Return (X, Y) of the center of cell containing provided text 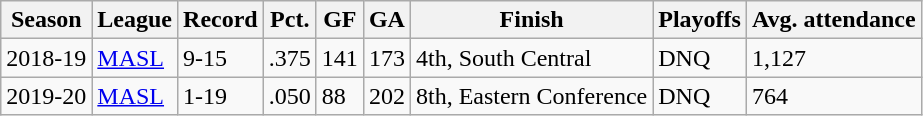
Record (221, 20)
GA (386, 20)
141 (340, 58)
Playoffs (700, 20)
88 (340, 96)
Pct. (290, 20)
173 (386, 58)
Finish (531, 20)
764 (834, 96)
2018-19 (46, 58)
9-15 (221, 58)
.050 (290, 96)
8th, Eastern Conference (531, 96)
1,127 (834, 58)
League (135, 20)
Season (46, 20)
.375 (290, 58)
GF (340, 20)
Avg. attendance (834, 20)
1-19 (221, 96)
4th, South Central (531, 58)
2019-20 (46, 96)
202 (386, 96)
